Output the [x, y] coordinate of the center of the cell containing the given text.  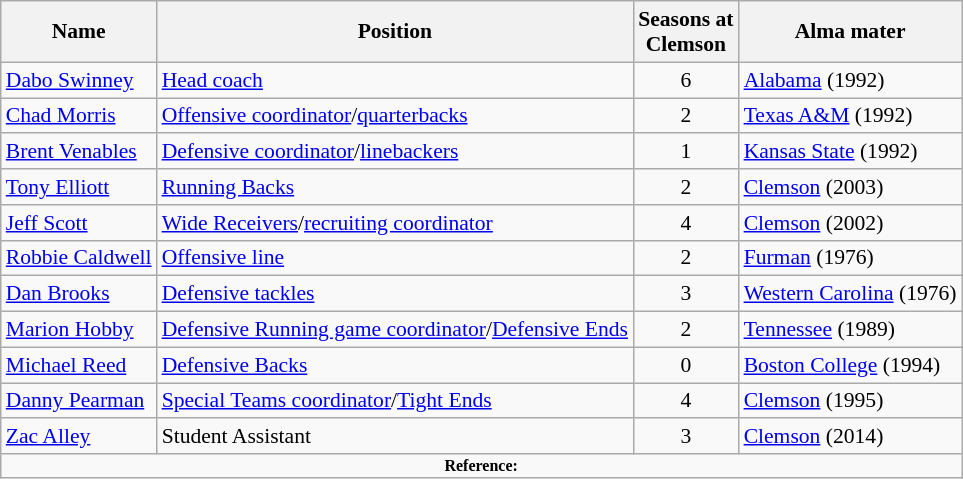
0 [686, 365]
Brent Venables [79, 152]
Head coach [396, 80]
Jeff Scott [79, 223]
Boston College (1994) [850, 365]
Michael Reed [79, 365]
Texas A&M (1992) [850, 116]
Clemson (2003) [850, 187]
Seasons atClemson [686, 32]
Defensive Running game coordinator/Defensive Ends [396, 330]
Reference: [482, 466]
Furman (1976) [850, 258]
Zac Alley [79, 437]
Alma mater [850, 32]
Defensive tackles [396, 294]
Tennessee (1989) [850, 330]
6 [686, 80]
Offensive line [396, 258]
Clemson (2002) [850, 223]
Running Backs [396, 187]
Student Assistant [396, 437]
Alabama (1992) [850, 80]
Kansas State (1992) [850, 152]
Special Teams coordinator/Tight Ends [396, 401]
Defensive coordinator/linebackers [396, 152]
Clemson (1995) [850, 401]
Name [79, 32]
Western Carolina (1976) [850, 294]
Defensive Backs [396, 365]
1 [686, 152]
Dabo Swinney [79, 80]
Marion Hobby [79, 330]
Clemson (2014) [850, 437]
Tony Elliott [79, 187]
Danny Pearman [79, 401]
Robbie Caldwell [79, 258]
Chad Morris [79, 116]
Offensive coordinator/quarterbacks [396, 116]
Dan Brooks [79, 294]
Wide Receivers/recruiting coordinator [396, 223]
Position [396, 32]
